Provide the (x, y) coordinate of the cell's center where the given text is located.  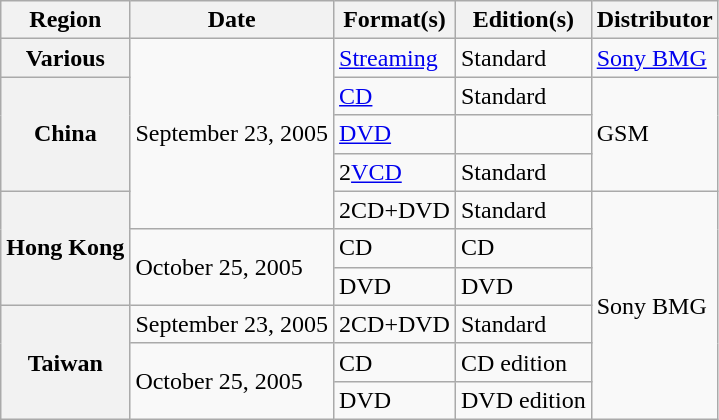
Edition(s) (523, 20)
2VCD (395, 172)
Region (66, 20)
GSM (654, 134)
Hong Kong (66, 248)
Taiwan (66, 362)
Streaming (395, 58)
Format(s) (395, 20)
Various (66, 58)
China (66, 134)
DVD edition (523, 400)
Distributor (654, 20)
CD edition (523, 362)
Date (232, 20)
